Return the [x, y] coordinate for the center point of the cell that contains the specified text.  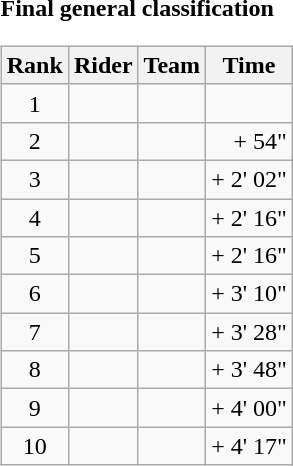
Rank [34, 65]
1 [34, 103]
+ 3' 28" [250, 332]
Rider [103, 65]
+ 54" [250, 141]
+ 2' 02" [250, 179]
9 [34, 408]
4 [34, 217]
+ 3' 10" [250, 294]
10 [34, 446]
7 [34, 332]
+ 4' 00" [250, 408]
8 [34, 370]
2 [34, 141]
+ 3' 48" [250, 370]
6 [34, 294]
3 [34, 179]
5 [34, 256]
+ 4' 17" [250, 446]
Team [172, 65]
Time [250, 65]
